Detect which cell encompasses the target text, then output its (X, Y) center coordinate. 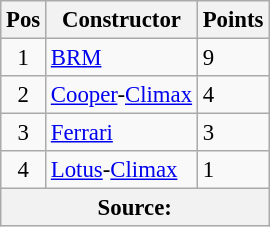
Cooper-Climax (122, 95)
Lotus-Climax (122, 170)
2 (24, 95)
Constructor (122, 20)
9 (232, 58)
Ferrari (122, 133)
Source: (135, 208)
Points (232, 20)
BRM (122, 58)
Pos (24, 20)
